Scan for the cell matching the given text and deliver its [x, y] coordinate at center. 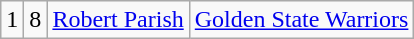
8 [36, 20]
Robert Parish [118, 20]
1 [12, 20]
Golden State Warriors [302, 20]
